Determine the (x, y) coordinate at the center of the cell enclosing the given text.  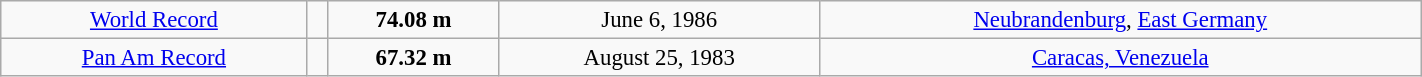
67.32 m (414, 58)
Pan Am Record (154, 58)
74.08 m (414, 20)
Neubrandenburg, East Germany (1120, 20)
Caracas, Venezuela (1120, 58)
August 25, 1983 (659, 58)
World Record (154, 20)
June 6, 1986 (659, 20)
